Output the (x, y) coordinate of the center of the cell containing the given text.  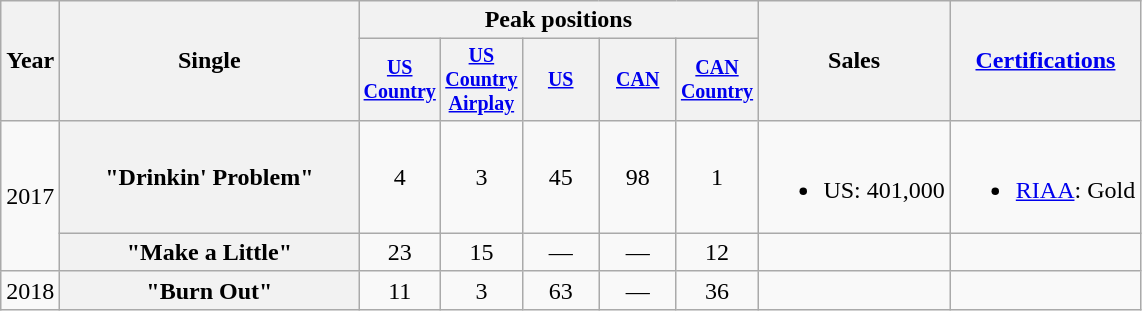
Peak positions (558, 20)
Single (210, 61)
"Drinkin' Problem" (210, 176)
4 (400, 176)
US Country Airplay (482, 80)
36 (717, 290)
2017 (30, 196)
Certifications (1045, 61)
Year (30, 61)
12 (717, 252)
"Make a Little" (210, 252)
CAN (638, 80)
23 (400, 252)
Sales (854, 61)
RIAA: Gold (1045, 176)
45 (560, 176)
US: 401,000 (854, 176)
2018 (30, 290)
63 (560, 290)
"Burn Out" (210, 290)
11 (400, 290)
CANCountry (717, 80)
15 (482, 252)
US Country (400, 80)
1 (717, 176)
98 (638, 176)
US (560, 80)
